Identify which cell holds the provided text, then report its (x, y) central coordinate. 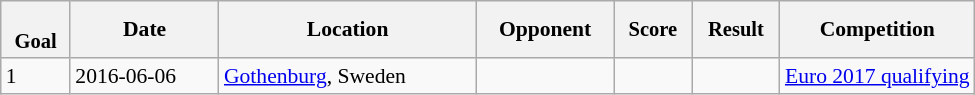
Gothenburg, Sweden (348, 77)
Result (736, 30)
2016-06-06 (144, 77)
Euro 2017 qualifying (878, 77)
Date (144, 30)
Competition (878, 30)
Opponent (544, 30)
Goal (36, 30)
Score (653, 30)
1 (36, 77)
Location (348, 30)
